Scan for the cell matching the given text and deliver its (X, Y) coordinate at center. 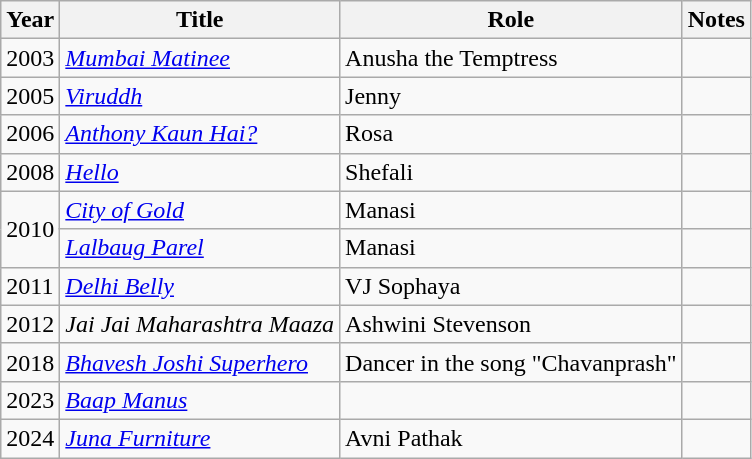
City of Gold (200, 210)
Viruddh (200, 96)
Shefali (512, 172)
2023 (30, 400)
Ashwini Stevenson (512, 324)
Bhavesh Joshi Superhero (200, 362)
VJ Sophaya (512, 286)
Role (512, 20)
2024 (30, 438)
2005 (30, 96)
Jai Jai Maharashtra Maaza (200, 324)
Anthony Kaun Hai? (200, 134)
Baap Manus (200, 400)
2006 (30, 134)
Notes (716, 20)
Hello (200, 172)
2018 (30, 362)
Lalbaug Parel (200, 248)
2011 (30, 286)
Title (200, 20)
Delhi Belly (200, 286)
2012 (30, 324)
Anusha the Temptress (512, 58)
Year (30, 20)
2003 (30, 58)
Mumbai Matinee (200, 58)
Avni Pathak (512, 438)
2008 (30, 172)
Rosa (512, 134)
Juna Furniture (200, 438)
Jenny (512, 96)
Dancer in the song "Chavanprash" (512, 362)
2010 (30, 229)
